Extract the [x, y] coordinate from the center of the cell holding the provided text.  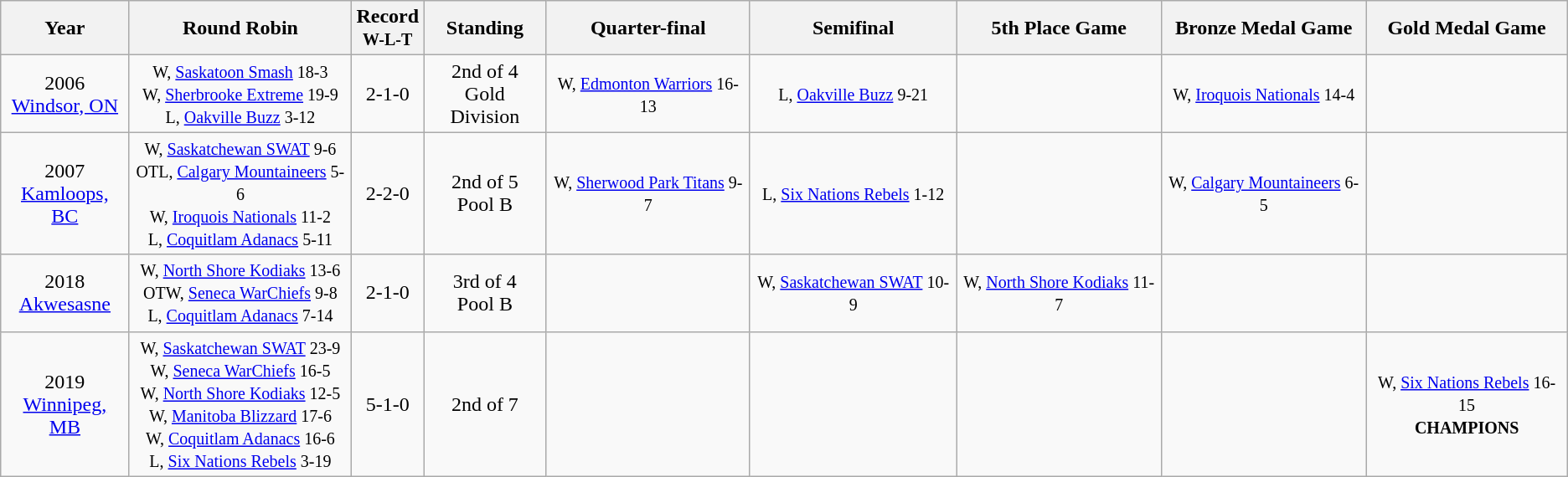
2018Akwesasne [65, 293]
2019Winnipeg, MB [65, 403]
2nd of 7 [486, 403]
2nd of 4Gold Division [486, 94]
L, Six Nations Rebels 1-12 [853, 193]
Bronze Medal Game [1263, 28]
W, Calgary Mountaineers 6-5 [1263, 193]
W, Iroquois Nationals 14-4 [1263, 94]
Gold Medal Game [1467, 28]
W, Sherwood Park Titans 9-7 [648, 193]
W, Six Nations Rebels 16-15CHAMPIONS [1467, 403]
W, North Shore Kodiaks 11-7 [1059, 293]
Standing [486, 28]
W, Saskatchewan SWAT 9-6OTL, Calgary Mountaineers 5-6W, Iroquois Nationals 11-2L, Coquitlam Adanacs 5-11 [240, 193]
2007Kamloops, BC [65, 193]
RecordW-L-T [388, 28]
3rd of 4Pool B [486, 293]
W, North Shore Kodiaks 13-6OTW, Seneca WarChiefs 9-8L, Coquitlam Adanacs 7-14 [240, 293]
2-2-0 [388, 193]
Year [65, 28]
Quarter-final [648, 28]
Semifinal [853, 28]
W, Edmonton Warriors 16-13 [648, 94]
L, Oakville Buzz 9-21 [853, 94]
W, Saskatoon Smash 18-3W, Sherbrooke Extreme 19-9L, Oakville Buzz 3-12 [240, 94]
5-1-0 [388, 403]
2nd of 5Pool B [486, 193]
W, Saskatchewan SWAT 10-9 [853, 293]
5th Place Game [1059, 28]
2006Windsor, ON [65, 94]
Round Robin [240, 28]
